Find where the given text appears and provide that cell's center as (x, y) coordinate. 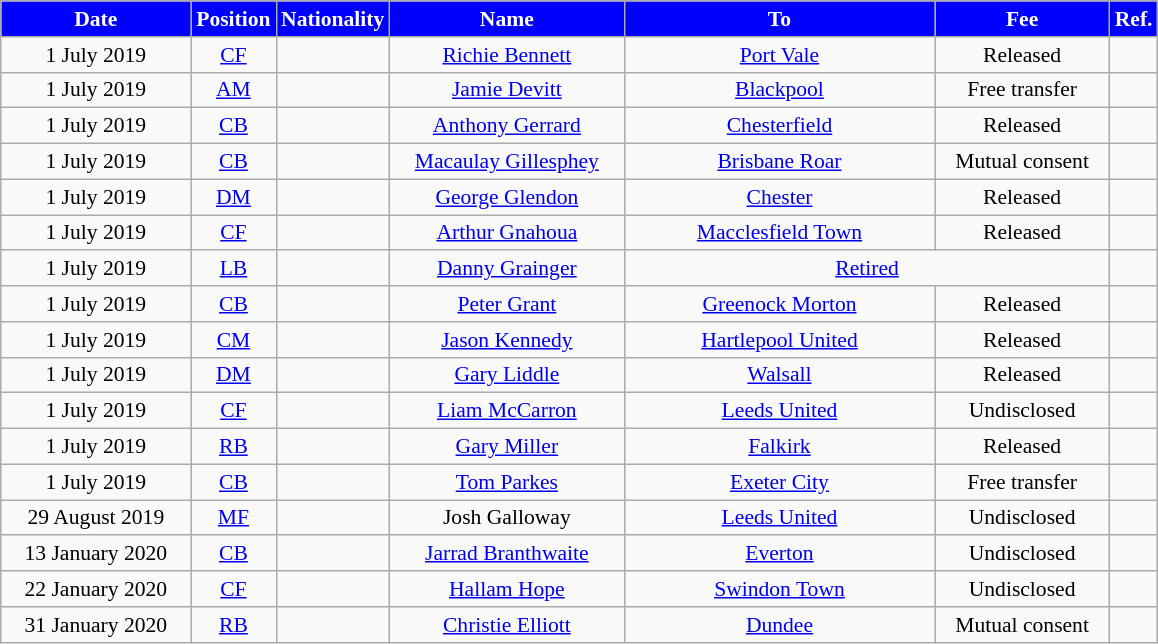
Fee (1022, 19)
Walsall (779, 375)
Danny Grainger (506, 269)
Everton (779, 554)
Retired (866, 269)
Anthony Gerrard (506, 126)
Greenock Morton (779, 304)
Swindon Town (779, 589)
Jason Kennedy (506, 340)
Dundee (779, 625)
AM (234, 90)
Position (234, 19)
Chester (779, 197)
Ref. (1134, 19)
Tom Parkes (506, 482)
Exeter City (779, 482)
To (779, 19)
Falkirk (779, 447)
Macaulay Gillesphey (506, 162)
Date (96, 19)
George Glendon (506, 197)
Jamie Devitt (506, 90)
Richie Bennett (506, 55)
Brisbane Roar (779, 162)
MF (234, 518)
Josh Galloway (506, 518)
Chesterfield (779, 126)
Christie Elliott (506, 625)
31 January 2020 (96, 625)
13 January 2020 (96, 554)
Hallam Hope (506, 589)
LB (234, 269)
Nationality (332, 19)
Port Vale (779, 55)
Gary Miller (506, 447)
Blackpool (779, 90)
Liam McCarron (506, 411)
Peter Grant (506, 304)
22 January 2020 (96, 589)
Arthur Gnahoua (506, 233)
Hartlepool United (779, 340)
Gary Liddle (506, 375)
29 August 2019 (96, 518)
Jarrad Branthwaite (506, 554)
CM (234, 340)
Name (506, 19)
Macclesfield Town (779, 233)
